Scan for the cell matching the given text and deliver its [x, y] coordinate at center. 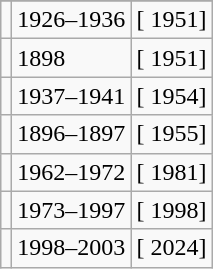
1896–1897 [72, 134]
1973–1997 [72, 210]
1937–1941 [72, 96]
1962–1972 [72, 172]
1926–1936 [72, 20]
1998–2003 [72, 248]
1898 [72, 58]
[ 2024] [172, 248]
[ 1981] [172, 172]
[ 1955] [172, 134]
[ 1954] [172, 96]
[ 1998] [172, 210]
